Extract the (x, y) coordinate from the center of the cell holding the provided text.  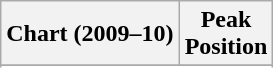
Chart (2009–10) (90, 34)
PeakPosition (226, 34)
